Determine the (X, Y) coordinate at the center of the cell enclosing the given text.  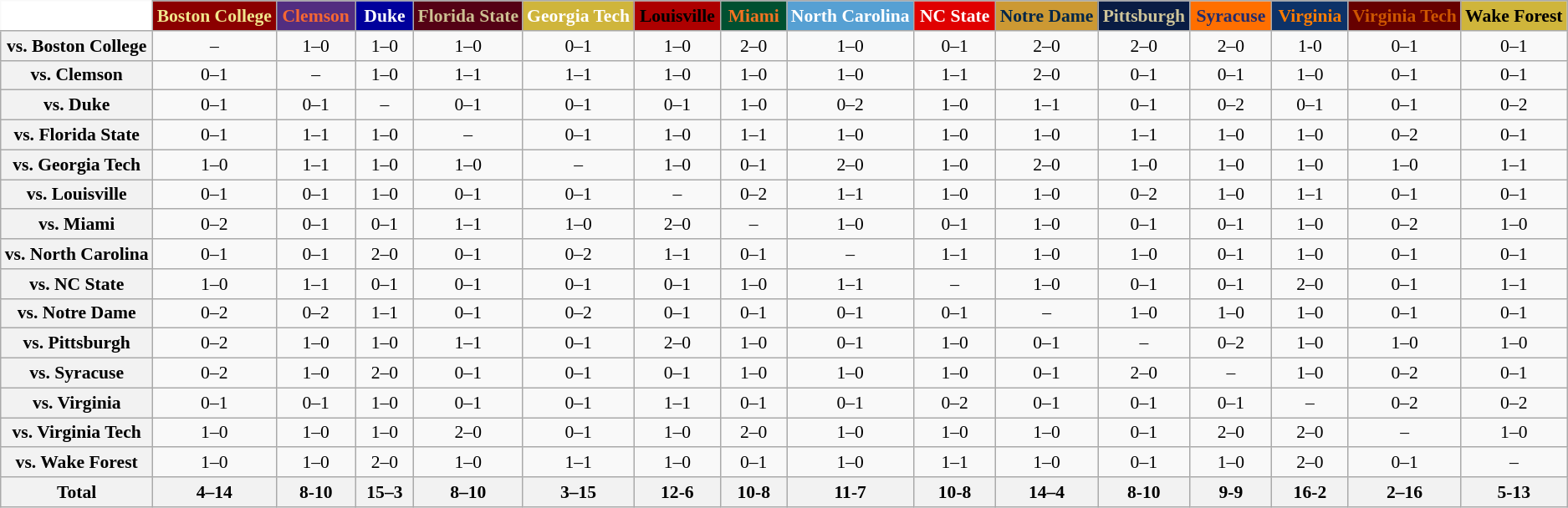
Notre Dame (1047, 16)
11-7 (850, 492)
Boston College (214, 16)
Syracuse (1231, 16)
Duke (385, 16)
vs. NC State (77, 284)
vs. Virginia Tech (77, 433)
vs. Florida State (77, 135)
vs. Duke (77, 105)
12-6 (677, 492)
North Carolina (850, 16)
vs. Notre Dame (77, 313)
Pittsburgh (1144, 16)
vs. Georgia Tech (77, 165)
vs. Boston College (77, 46)
vs. Pittsburgh (77, 343)
5-13 (1514, 492)
vs. Syracuse (77, 373)
Louisville (677, 16)
vs. Miami (77, 225)
Virginia (1310, 16)
Miami (754, 16)
Total (77, 492)
16-2 (1310, 492)
vs. Louisville (77, 195)
3–15 (579, 492)
NC State (955, 16)
vs. Wake Forest (77, 463)
15–3 (385, 492)
Virginia Tech (1405, 16)
2–16 (1405, 492)
Georgia Tech (579, 16)
Wake Forest (1514, 16)
vs. Clemson (77, 75)
vs. Virginia (77, 403)
4–14 (214, 492)
14–4 (1047, 492)
8–10 (468, 492)
9-9 (1231, 492)
Clemson (316, 16)
1-0 (1310, 46)
vs. North Carolina (77, 254)
Florida State (468, 16)
